Output the [x, y] coordinate of the center of the cell containing the given text.  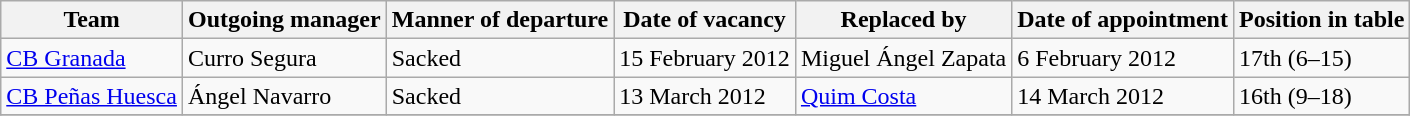
CB Granada [92, 58]
Quim Costa [903, 96]
13 March 2012 [705, 96]
16th (9–18) [1321, 96]
Position in table [1321, 20]
Ángel Navarro [284, 96]
14 March 2012 [1123, 96]
Miguel Ángel Zapata [903, 58]
CB Peñas Huesca [92, 96]
15 February 2012 [705, 58]
Date of vacancy [705, 20]
Team [92, 20]
17th (6–15) [1321, 58]
6 February 2012 [1123, 58]
Replaced by [903, 20]
Manner of departure [500, 20]
Curro Segura [284, 58]
Date of appointment [1123, 20]
Outgoing manager [284, 20]
